From the cell containing the given text, extract its center point as [X, Y] coordinate. 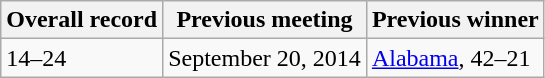
Previous winner [455, 20]
Previous meeting [265, 20]
September 20, 2014 [265, 58]
Overall record [82, 20]
Alabama, 42–21 [455, 58]
14–24 [82, 58]
